From the cell containing the given text, extract its center point as [X, Y] coordinate. 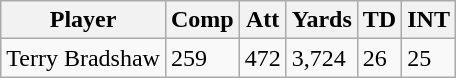
Player [84, 20]
Att [262, 20]
TD [379, 20]
Yards [322, 20]
26 [379, 58]
259 [202, 58]
Comp [202, 20]
472 [262, 58]
INT [429, 20]
Terry Bradshaw [84, 58]
25 [429, 58]
3,724 [322, 58]
